Search for the cell housing the specified text and yield its [X, Y] center coordinate. 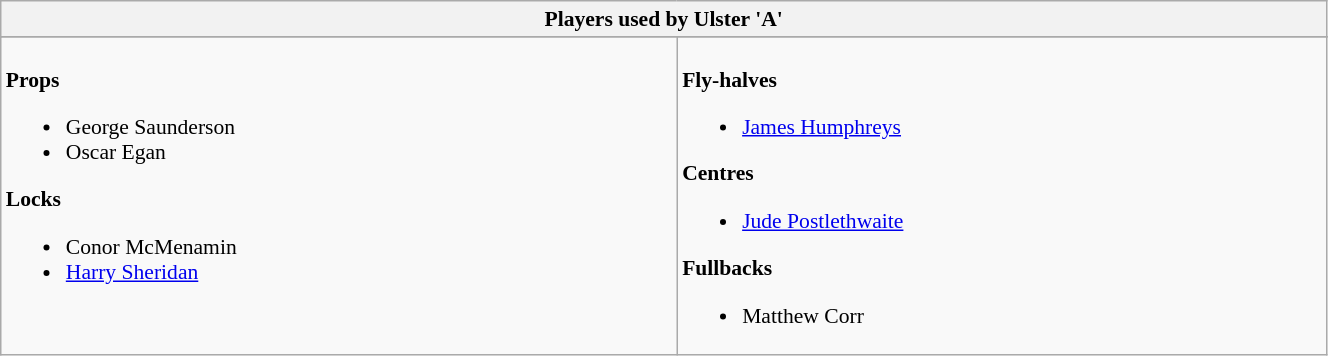
Players used by Ulster 'A' [664, 19]
Fly-halves James HumphreysCentres Jude PostlethwaiteFullbacks Matthew Corr [1002, 196]
Props George Saunderson Oscar EganLocks Conor McMenamin Harry Sheridan [339, 196]
